Capture the cell that displays the provided text and extract its [x, y] central coordinate. 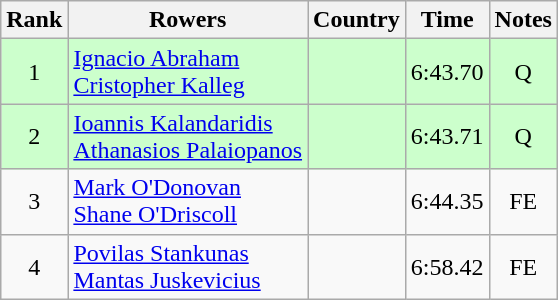
1 [34, 72]
6:43.70 [447, 72]
Ignacio AbrahamCristopher Kalleg [188, 72]
6:58.42 [447, 266]
Rowers [188, 20]
Notes [523, 20]
3 [34, 202]
Ioannis KalandaridisAthanasios Palaiopanos [188, 136]
Rank [34, 20]
Mark O'DonovanShane O'Driscoll [188, 202]
4 [34, 266]
2 [34, 136]
Country [357, 20]
Povilas StankunasMantas Juskevicius [188, 266]
6:43.71 [447, 136]
6:44.35 [447, 202]
Time [447, 20]
